Identify which cell holds the provided text, then report its (x, y) central coordinate. 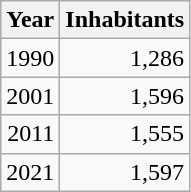
2021 (30, 172)
1,286 (125, 58)
1990 (30, 58)
1,597 (125, 172)
1,596 (125, 96)
Year (30, 20)
Inhabitants (125, 20)
2001 (30, 96)
2011 (30, 134)
1,555 (125, 134)
